Search for the cell housing the specified text and yield its (x, y) center coordinate. 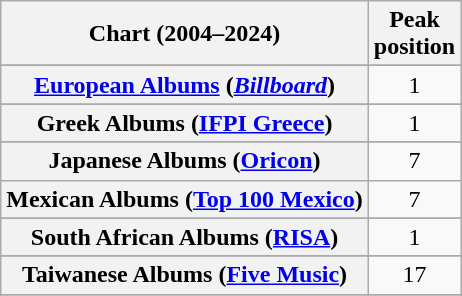
Peakposition (414, 34)
European Albums (Billboard) (185, 85)
Mexican Albums (Top 100 Mexico) (185, 199)
Japanese Albums (Oricon) (185, 161)
Taiwanese Albums (Five Music) (185, 275)
Greek Albums (IFPI Greece) (185, 123)
Chart (2004–2024) (185, 34)
17 (414, 275)
South African Albums (RISA) (185, 237)
